Determine the [X, Y] coordinate at the center of the cell enclosing the given text.  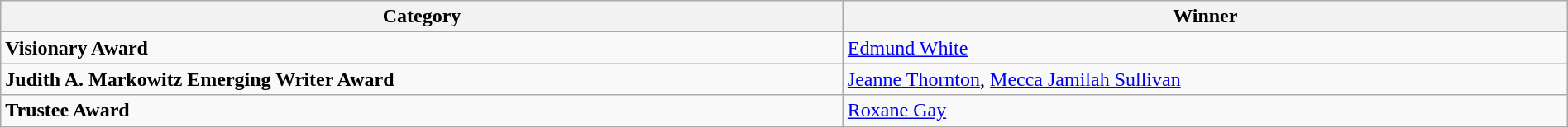
Edmund White [1205, 48]
Trustee Award [422, 111]
Winner [1205, 17]
Category [422, 17]
Roxane Gay [1205, 111]
Judith A. Markowitz Emerging Writer Award [422, 79]
Visionary Award [422, 48]
Jeanne Thornton, Mecca Jamilah Sullivan [1205, 79]
